For the text-containing cell, return its midpoint in [x, y] coordinate format. 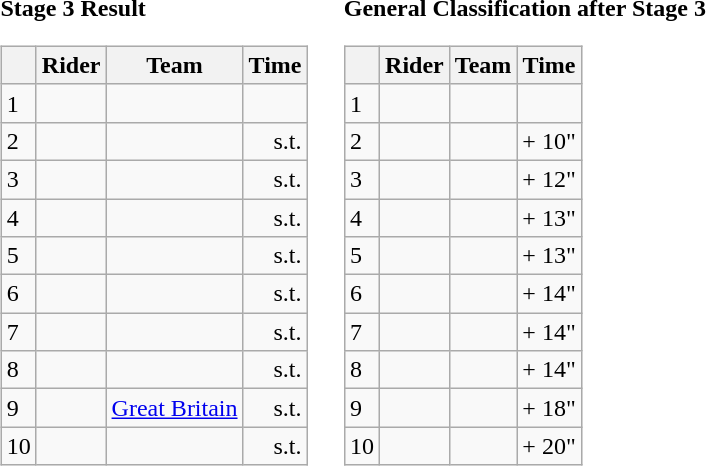
+ 20" [549, 446]
Great Britain [174, 408]
+ 18" [549, 408]
+ 10" [549, 141]
+ 12" [549, 179]
